Return [X, Y] of the center of cell containing provided text 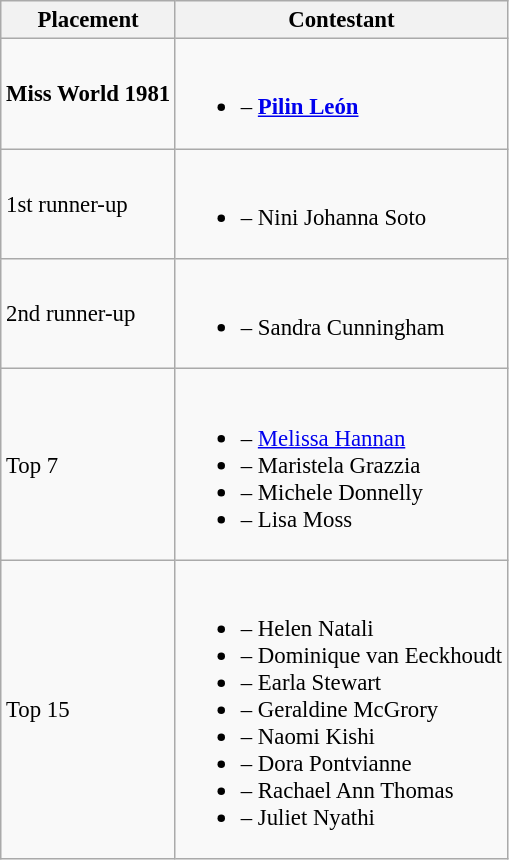
– Pilin León [341, 94]
Placement [88, 20]
Top 15 [88, 710]
– Helen Natali – Dominique van Eeckhoudt – Earla Stewart – Geraldine McGrory – Naomi Kishi – Dora Pontvianne – Rachael Ann Thomas – Juliet Nyathi [341, 710]
Contestant [341, 20]
Top 7 [88, 464]
– Nini Johanna Soto [341, 204]
1st runner-up [88, 204]
2nd runner-up [88, 314]
Miss World 1981 [88, 94]
– Sandra Cunningham [341, 314]
– Melissa Hannan – Maristela Grazzia – Michele Donnelly – Lisa Moss [341, 464]
